Locate the cell with the specified text and output its (x, y) center coordinate. 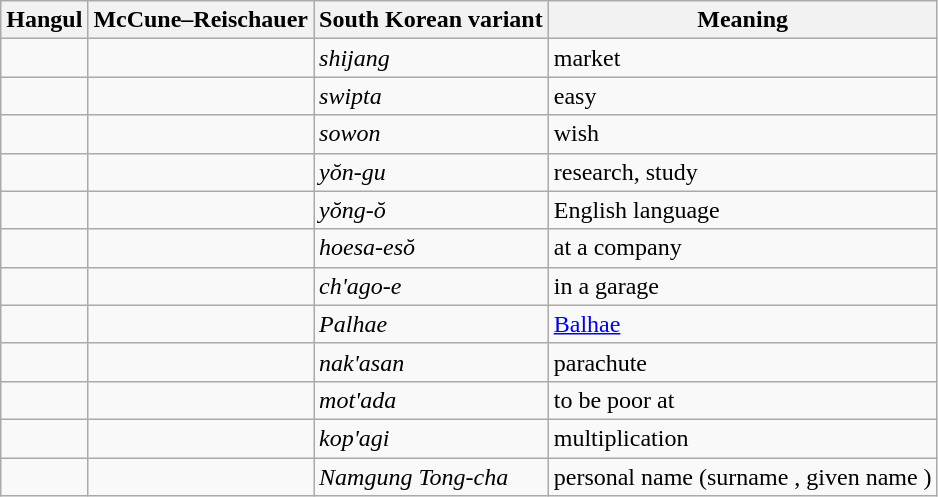
easy (742, 96)
mot'ada (432, 400)
yŏn-gu (432, 172)
to be poor at (742, 400)
research, study (742, 172)
sowon (432, 134)
Palhae (432, 324)
wish (742, 134)
kop'agi (432, 438)
multiplication (742, 438)
nak'asan (432, 362)
ch'ago-e (432, 286)
at a company (742, 248)
McCune–Reischauer (201, 20)
yŏng-ŏ (432, 210)
English language (742, 210)
South Korean variant (432, 20)
Balhae (742, 324)
personal name (surname , given name ) (742, 477)
hoesa-esŏ (432, 248)
shijang (432, 58)
in a garage (742, 286)
Namgung Tong-cha (432, 477)
swipta (432, 96)
Meaning (742, 20)
market (742, 58)
Hangul (44, 20)
parachute (742, 362)
